Determine the (x, y) coordinate at the center of the cell enclosing the given text.  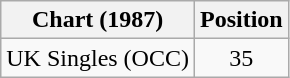
Chart (1987) (98, 20)
Position (241, 20)
UK Singles (OCC) (98, 58)
35 (241, 58)
